Identify which cell holds the provided text, then report its [x, y] central coordinate. 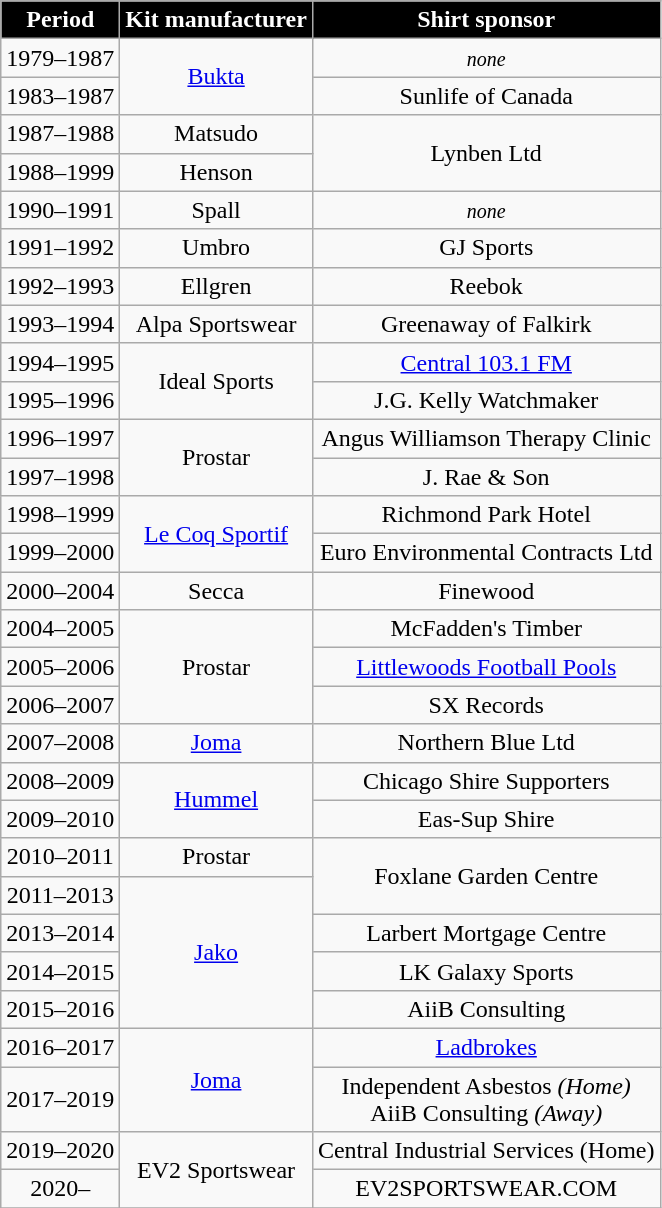
Ideal Sports [216, 381]
Matsudo [216, 134]
Eas-Sup Shire [486, 819]
2019–2020 [60, 1151]
Hummel [216, 800]
2007–2008 [60, 743]
Independent Asbestos (Home) AiiB Consulting (Away) [486, 1098]
1993–1994 [60, 324]
J. Rae & Son [486, 477]
Euro Environmental Contracts Ltd [486, 553]
Ellgren [216, 286]
AiiB Consulting [486, 1009]
J.G. Kelly Watchmaker [486, 400]
Richmond Park Hotel [486, 515]
Central 103.1 FM [486, 362]
2009–2010 [60, 819]
1983–1987 [60, 96]
Spall [216, 210]
Umbro [216, 248]
EV2 Sportswear [216, 1170]
1992–1993 [60, 286]
Chicago Shire Supporters [486, 781]
1979–1987 [60, 58]
1997–1998 [60, 477]
Foxlane Garden Centre [486, 876]
1990–1991 [60, 210]
1998–1999 [60, 515]
Central Industrial Services (Home) [486, 1151]
Angus Williamson Therapy Clinic [486, 438]
Greenaway of Falkirk [486, 324]
Finewood [486, 591]
Sunlife of Canada [486, 96]
2000–2004 [60, 591]
Reebok [486, 286]
1988–1999 [60, 172]
1994–1995 [60, 362]
2004–2005 [60, 629]
Kit manufacturer [216, 20]
1999–2000 [60, 553]
2005–2006 [60, 667]
2008–2009 [60, 781]
LK Galaxy Sports [486, 971]
Henson [216, 172]
Shirt sponsor [486, 20]
2011–2013 [60, 895]
GJ Sports [486, 248]
Littlewoods Football Pools [486, 667]
SX Records [486, 705]
Bukta [216, 77]
Ladbrokes [486, 1047]
2017–2019 [60, 1098]
1995–1996 [60, 400]
2013–2014 [60, 933]
Alpa Sportswear [216, 324]
Period [60, 20]
Jako [216, 952]
1987–1988 [60, 134]
Northern Blue Ltd [486, 743]
2016–2017 [60, 1047]
2015–2016 [60, 1009]
Le Coq Sportif [216, 534]
Lynben Ltd [486, 153]
Larbert Mortgage Centre [486, 933]
2020– [60, 1189]
Secca [216, 591]
2006–2007 [60, 705]
1991–1992 [60, 248]
2014–2015 [60, 971]
EV2SPORTSWEAR.COM [486, 1189]
1996–1997 [60, 438]
McFadden's Timber [486, 629]
2010–2011 [60, 857]
